Return the [X, Y] coordinate for the center point of the cell that contains the specified text.  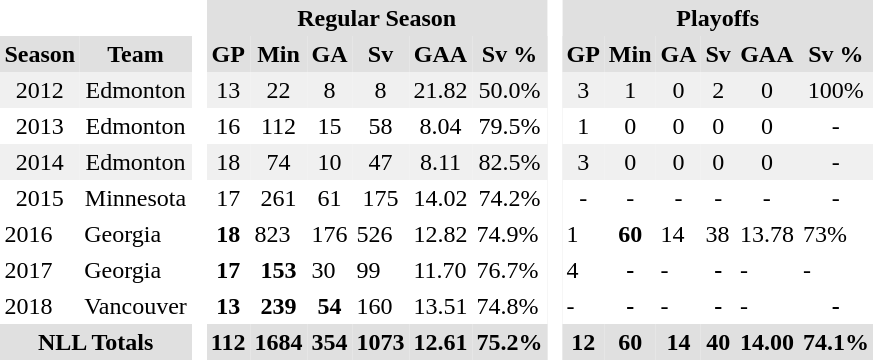
4 [583, 270]
74 [278, 162]
47 [380, 162]
2016 [40, 234]
74.9% [510, 234]
Season [40, 54]
2 [718, 90]
74.1% [836, 342]
12 [583, 342]
160 [380, 306]
Vancouver [136, 306]
75.2% [510, 342]
354 [330, 342]
14.02 [440, 198]
30 [330, 270]
2015 [40, 198]
1073 [380, 342]
2017 [40, 270]
15 [330, 126]
NLL Totals [96, 342]
Minnesota [136, 198]
261 [278, 198]
2014 [40, 162]
99 [380, 270]
58 [380, 126]
12.61 [440, 342]
1684 [278, 342]
11.70 [440, 270]
82.5% [510, 162]
13.51 [440, 306]
Team [136, 54]
2012 [40, 90]
38 [718, 234]
22 [278, 90]
14.00 [766, 342]
76.7% [510, 270]
176 [330, 234]
12.82 [440, 234]
61 [330, 198]
Regular Season [376, 18]
2018 [40, 306]
100% [836, 90]
175 [380, 198]
13.78 [766, 234]
Playoffs [718, 18]
153 [278, 270]
50.0% [510, 90]
823 [278, 234]
21.82 [440, 90]
54 [330, 306]
239 [278, 306]
8.11 [440, 162]
8.04 [440, 126]
73% [836, 234]
526 [380, 234]
2013 [40, 126]
40 [718, 342]
74.2% [510, 198]
74.8% [510, 306]
79.5% [510, 126]
16 [228, 126]
10 [330, 162]
